Detect which cell encompasses the target text, then output its [x, y] center coordinate. 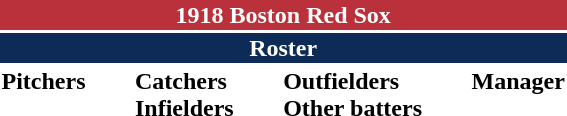
1918 Boston Red Sox [283, 15]
Roster [283, 48]
